Detect which cell encompasses the target text, then output its (X, Y) center coordinate. 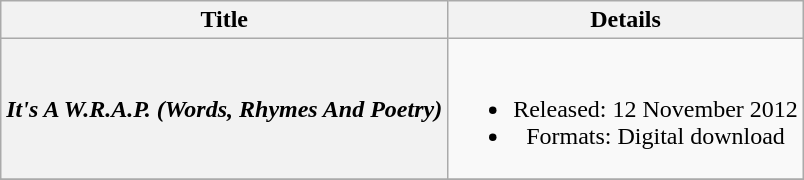
Released: 12 November 2012Formats: Digital download (626, 109)
It's A W.R.A.P. (Words, Rhymes And Poetry) (224, 109)
Details (626, 20)
Title (224, 20)
